Identify which cell holds the provided text, then report its [X, Y] central coordinate. 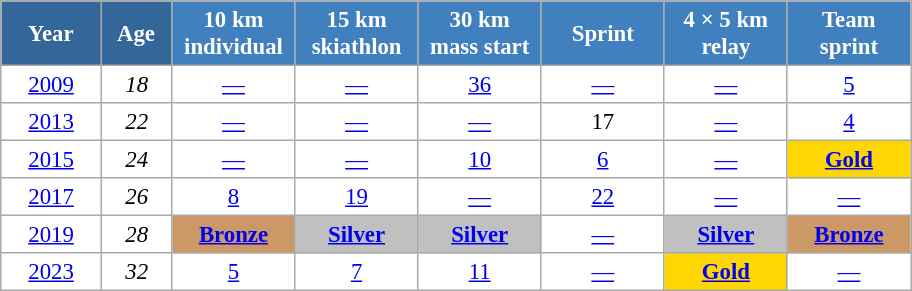
30 km mass start [480, 34]
2009 [52, 85]
5 [848, 85]
Sprint [602, 34]
6 [602, 160]
19 [356, 197]
2019 [52, 235]
10 km individual [234, 34]
24 [136, 160]
Gold [848, 160]
Age [136, 34]
36 [480, 85]
15 km skiathlon [356, 34]
2015 [52, 160]
2017 [52, 197]
4 × 5 km relay [726, 34]
17 [602, 122]
18 [136, 85]
26 [136, 197]
10 [480, 160]
2013 [52, 122]
Year [52, 34]
Team sprint [848, 34]
8 [234, 197]
4 [848, 122]
28 [136, 235]
